Determine the (x, y) coordinate at the center of the cell enclosing the given text.  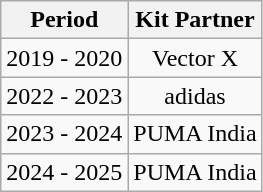
2023 - 2024 (64, 134)
Period (64, 20)
Kit Partner (195, 20)
adidas (195, 96)
Vector X (195, 58)
2024 - 2025 (64, 172)
2019 - 2020 (64, 58)
2022 - 2023 (64, 96)
